Return the [x, y] coordinate for the center point of the cell that contains the specified text.  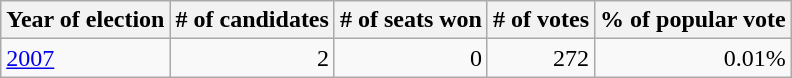
2 [252, 58]
Year of election [86, 20]
# of candidates [252, 20]
# of seats won [410, 20]
% of popular vote [694, 20]
0 [410, 58]
2007 [86, 58]
272 [540, 58]
0.01% [694, 58]
# of votes [540, 20]
